Scan for the cell matching the given text and deliver its (X, Y) coordinate at center. 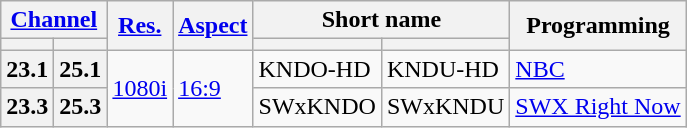
16:9 (213, 88)
KNDO-HD (317, 69)
SWxKNDU (445, 107)
25.1 (80, 69)
Channel (54, 20)
SWX Right Now (598, 107)
Res. (140, 26)
23.3 (28, 107)
25.3 (80, 107)
NBC (598, 69)
Aspect (213, 26)
23.1 (28, 69)
SWxKNDO (317, 107)
KNDU-HD (445, 69)
1080i (140, 88)
Short name (382, 20)
Programming (598, 26)
